Provide the (X, Y) coordinate of the cell's center where the given text is located.  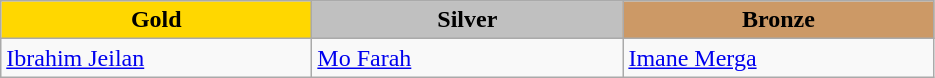
Gold (156, 20)
Bronze (778, 20)
Silver (468, 20)
Mo Farah (468, 58)
Ibrahim Jeilan (156, 58)
Imane Merga (778, 58)
